Detect which cell encompasses the target text, then output its [x, y] center coordinate. 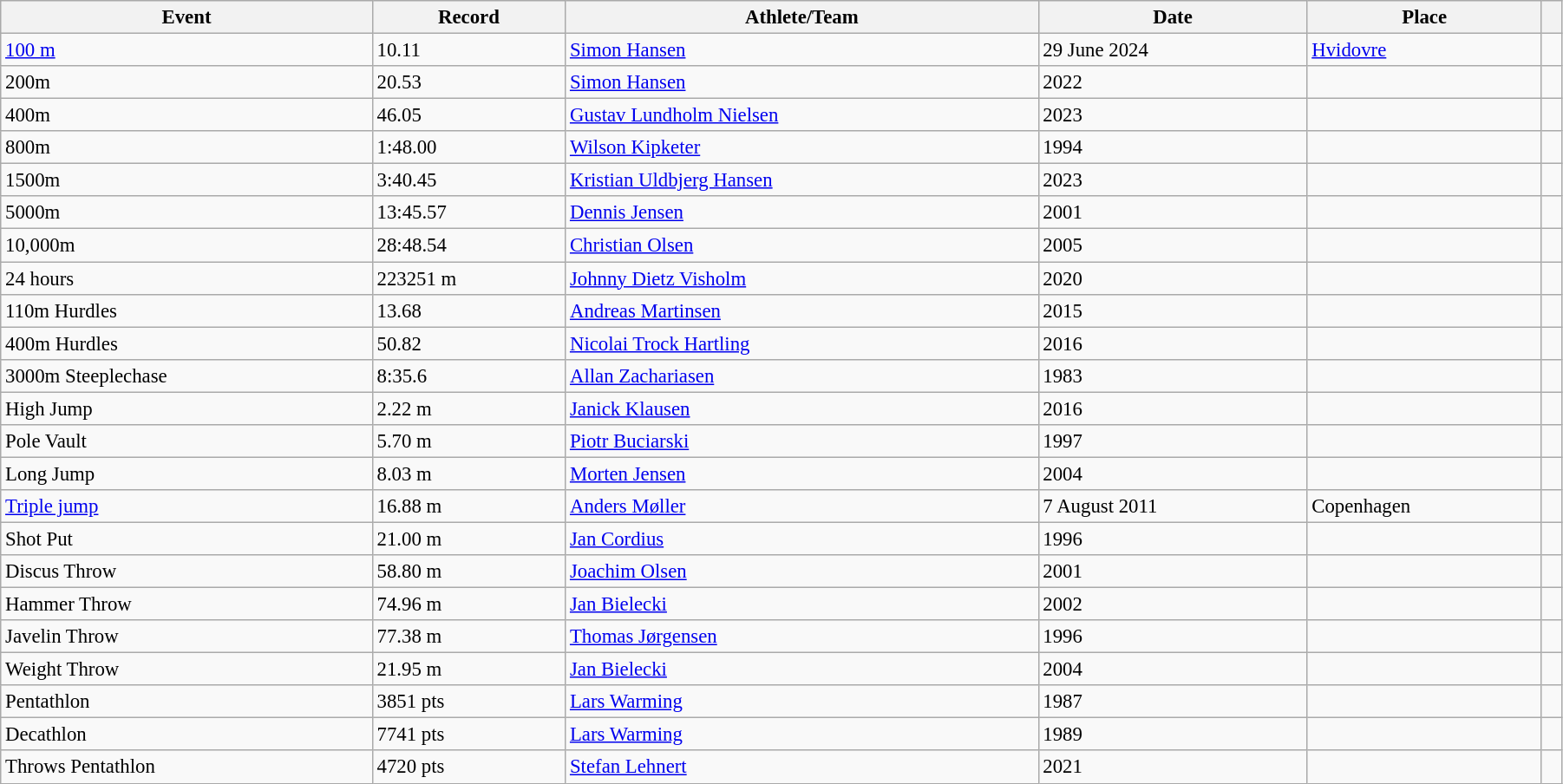
Pentathlon [186, 702]
4720 pts [468, 768]
2015 [1173, 310]
5.70 m [468, 441]
20.53 [468, 82]
Stefan Lehnert [801, 768]
7741 pts [468, 735]
Discus Throw [186, 572]
74.96 m [468, 604]
110m Hurdles [186, 310]
100 m [186, 50]
Anders Møller [801, 506]
21.00 m [468, 539]
3851 pts [468, 702]
2.22 m [468, 408]
Copenhagen [1424, 506]
Hvidovre [1424, 50]
Throws Pentathlon [186, 768]
Piotr Buciarski [801, 441]
3000m Steeplechase [186, 376]
2022 [1173, 82]
1983 [1173, 376]
200m [186, 82]
Pole Vault [186, 441]
8.03 m [468, 474]
Dennis Jensen [801, 212]
Morten Jensen [801, 474]
2021 [1173, 768]
16.88 m [468, 506]
1:48.00 [468, 147]
Place [1424, 17]
Johnny Dietz Visholm [801, 278]
Date [1173, 17]
Allan Zachariasen [801, 376]
24 hours [186, 278]
1989 [1173, 735]
Thomas Jørgensen [801, 637]
Joachim Olsen [801, 572]
Hammer Throw [186, 604]
Triple jump [186, 506]
Christian Olsen [801, 245]
46.05 [468, 115]
Jan Cordius [801, 539]
223251 m [468, 278]
Athlete/Team [801, 17]
2020 [1173, 278]
Event [186, 17]
3:40.45 [468, 180]
Weight Throw [186, 670]
Javelin Throw [186, 637]
400m [186, 115]
10,000m [186, 245]
7 August 2011 [1173, 506]
5000m [186, 212]
Andreas Martinsen [801, 310]
800m [186, 147]
Wilson Kipketer [801, 147]
2005 [1173, 245]
8:35.6 [468, 376]
Long Jump [186, 474]
13:45.57 [468, 212]
Nicolai Trock Hartling [801, 343]
1994 [1173, 147]
Gustav Lundholm Nielsen [801, 115]
29 June 2024 [1173, 50]
Kristian Uldbjerg Hansen [801, 180]
1987 [1173, 702]
Record [468, 17]
Shot Put [186, 539]
28:48.54 [468, 245]
77.38 m [468, 637]
Janick Klausen [801, 408]
1997 [1173, 441]
400m Hurdles [186, 343]
High Jump [186, 408]
13.68 [468, 310]
50.82 [468, 343]
21.95 m [468, 670]
1500m [186, 180]
Decathlon [186, 735]
10.11 [468, 50]
2002 [1173, 604]
58.80 m [468, 572]
